Pinpoint the cell where the given text exists, returning its (x, y) midpoint coordinate. 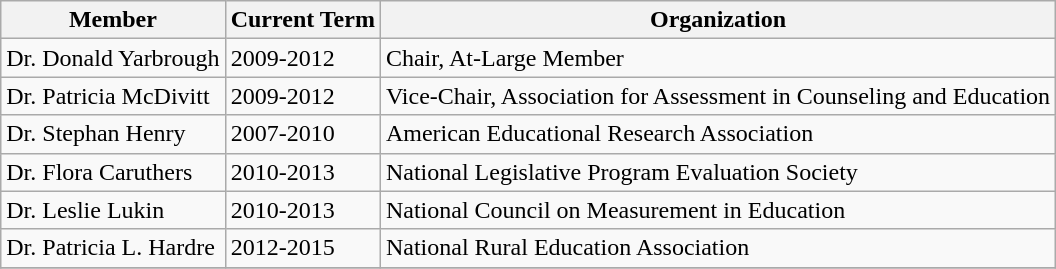
National Council on Measurement in Education (718, 210)
Organization (718, 20)
Dr. Patricia McDivitt (113, 96)
American Educational Research Association (718, 134)
National Rural Education Association (718, 248)
Dr. Stephan Henry (113, 134)
Dr. Patricia L. Hardre (113, 248)
National Legislative Program Evaluation Society (718, 172)
Chair, At-Large Member (718, 58)
Current Term (302, 20)
Dr. Leslie Lukin (113, 210)
Vice-Chair, Association for Assessment in Counseling and Education (718, 96)
Member (113, 20)
Dr. Donald Yarbrough (113, 58)
2012-2015 (302, 248)
Dr. Flora Caruthers (113, 172)
2007-2010 (302, 134)
